Provide the (x, y) coordinate of the cell's center where the given text is located.  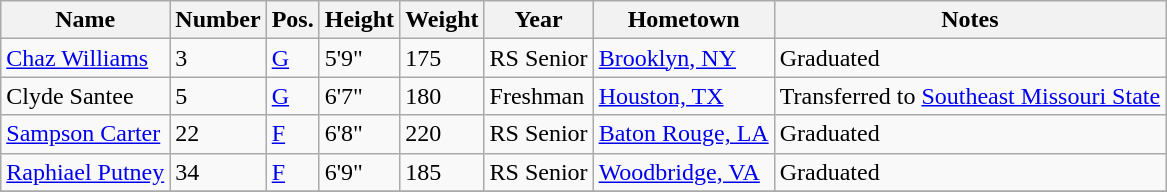
Notes (970, 20)
Woodbridge, VA (684, 172)
Year (538, 20)
Hometown (684, 20)
Raphiael Putney (86, 172)
Height (359, 20)
34 (218, 172)
Clyde Santee (86, 96)
Transferred to Southeast Missouri State (970, 96)
Brooklyn, NY (684, 58)
Number (218, 20)
175 (442, 58)
Freshman (538, 96)
5'9" (359, 58)
Pos. (292, 20)
Name (86, 20)
Sampson Carter (86, 134)
180 (442, 96)
Chaz Williams (86, 58)
Weight (442, 20)
22 (218, 134)
5 (218, 96)
3 (218, 58)
185 (442, 172)
Baton Rouge, LA (684, 134)
6'9" (359, 172)
6'7" (359, 96)
Houston, TX (684, 96)
6'8" (359, 134)
220 (442, 134)
